Search for the cell housing the specified text and yield its (x, y) center coordinate. 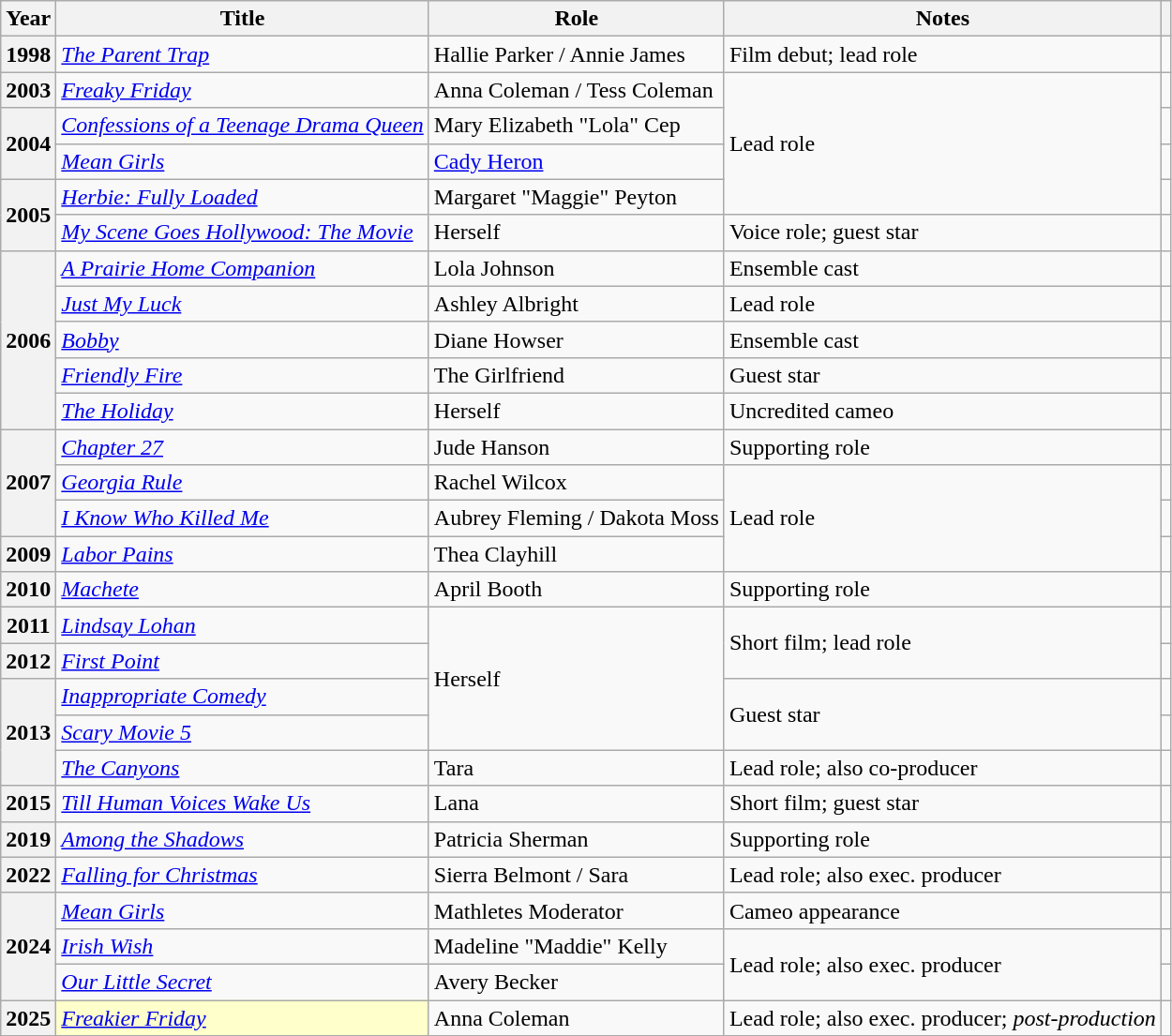
My Scene Goes Hollywood: The Movie (243, 233)
Jude Hanson (576, 447)
2004 (28, 143)
2006 (28, 339)
I Know Who Killed Me (243, 518)
Lana (576, 803)
Mathletes Moderator (576, 910)
Diane Howser (576, 339)
April Booth (576, 590)
2010 (28, 590)
Inappropriate Comedy (243, 697)
Tara (576, 768)
Georgia Rule (243, 483)
Notes (942, 19)
Mary Elizabeth "Lola" Cep (576, 126)
Falling for Christmas (243, 875)
A Prairie Home Companion (243, 268)
Lead role; also exec. producer; post-production (942, 1017)
2003 (28, 90)
Voice role; guest star (942, 233)
2022 (28, 875)
Rachel Wilcox (576, 483)
Title (243, 19)
Film debut; lead role (942, 54)
Among the Shadows (243, 839)
Just My Luck (243, 304)
Chapter 27 (243, 447)
2007 (28, 483)
The Parent Trap (243, 54)
Lola Johnson (576, 268)
2012 (28, 661)
Anna Coleman / Tess Coleman (576, 90)
Confessions of a Teenage Drama Queen (243, 126)
Short film; guest star (942, 803)
Madeline "Maddie" Kelly (576, 946)
Role (576, 19)
Our Little Secret (243, 982)
The Girlfriend (576, 375)
Scary Movie 5 (243, 732)
2019 (28, 839)
The Canyons (243, 768)
Patricia Sherman (576, 839)
Lead role; also co-producer (942, 768)
2011 (28, 625)
Freaky Friday (243, 90)
Avery Becker (576, 982)
2009 (28, 554)
Aubrey Fleming / Dakota Moss (576, 518)
First Point (243, 661)
Friendly Fire (243, 375)
2024 (28, 946)
Cady Heron (576, 161)
1998 (28, 54)
Anna Coleman (576, 1017)
Year (28, 19)
2005 (28, 215)
Irish Wish (243, 946)
Lindsay Lohan (243, 625)
2015 (28, 803)
The Holiday (243, 411)
2013 (28, 732)
Bobby (243, 339)
Freakier Friday (243, 1017)
Short film; lead role (942, 643)
Till Human Voices Wake Us (243, 803)
Sierra Belmont / Sara (576, 875)
Hallie Parker / Annie James (576, 54)
2025 (28, 1017)
Cameo appearance (942, 910)
Margaret "Maggie" Peyton (576, 197)
Thea Clayhill (576, 554)
Machete (243, 590)
Ashley Albright (576, 304)
Herbie: Fully Loaded (243, 197)
Uncredited cameo (942, 411)
Labor Pains (243, 554)
